Find where the given text appears and provide that cell's center as (X, Y) coordinate. 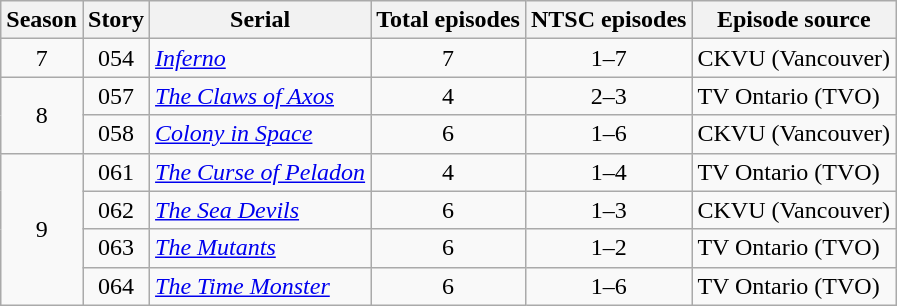
Inferno (260, 58)
058 (116, 134)
2–3 (608, 96)
Story (116, 20)
1–7 (608, 58)
9 (42, 229)
1–3 (608, 210)
The Sea Devils (260, 210)
Total episodes (448, 20)
The Curse of Peladon (260, 172)
Season (42, 20)
057 (116, 96)
061 (116, 172)
062 (116, 210)
The Mutants (260, 248)
063 (116, 248)
The Time Monster (260, 286)
Colony in Space (260, 134)
054 (116, 58)
8 (42, 115)
064 (116, 286)
1–2 (608, 248)
Serial (260, 20)
Episode source (794, 20)
NTSC episodes (608, 20)
The Claws of Axos (260, 96)
1–4 (608, 172)
